From the cell containing the given text, extract its center point as [x, y] coordinate. 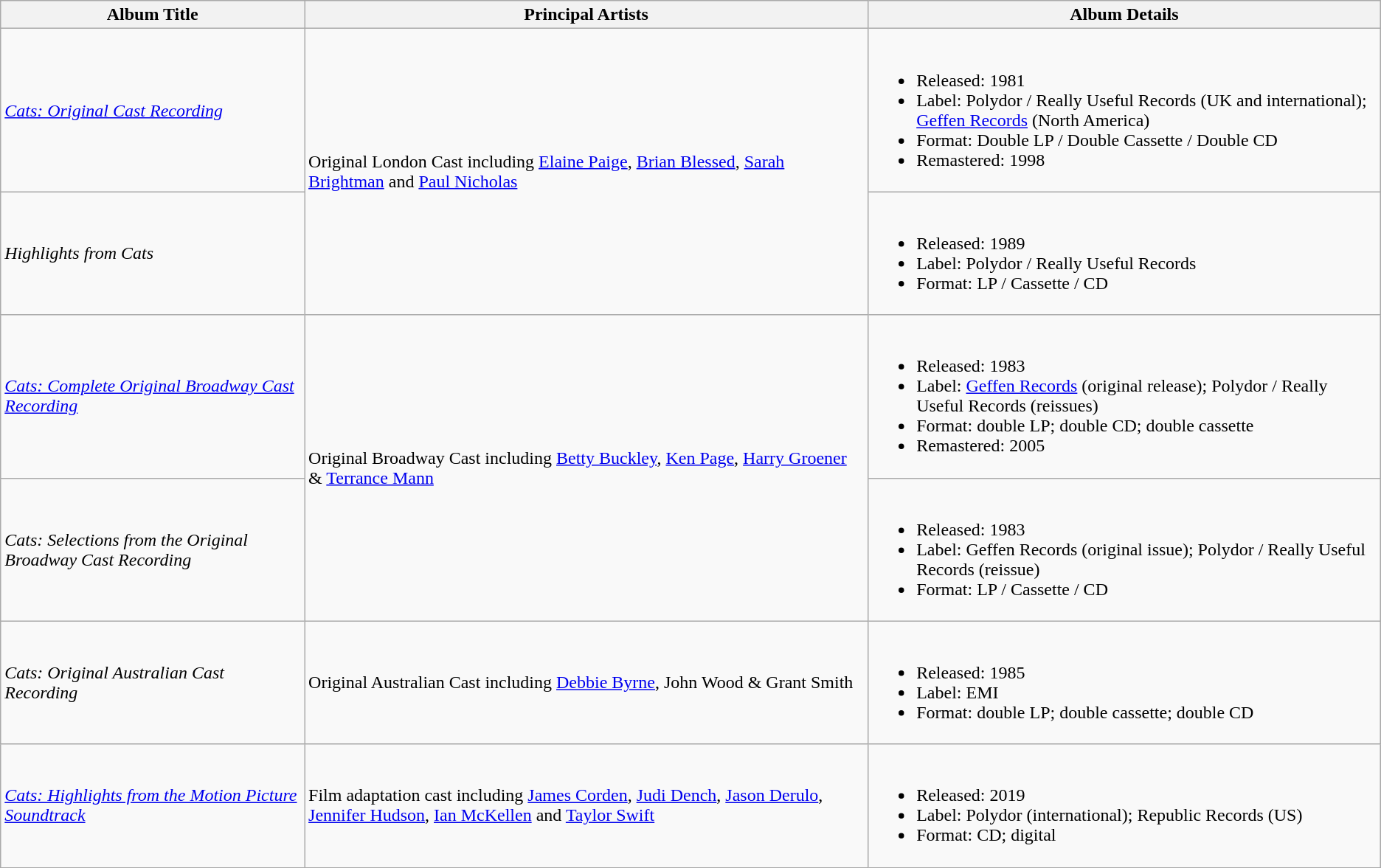
Film adaptation cast including James Corden, Judi Dench, Jason Derulo, Jennifer Hudson, Ian McKellen and Taylor Swift [586, 805]
Cats: Selections from the Original Broadway Cast Recording [153, 549]
Album Details [1124, 15]
Highlights from Cats [153, 254]
Cats: Highlights from the Motion Picture Soundtrack [153, 805]
Cats: Original Cast Recording [153, 111]
Released: 1985Label: EMIFormat: double LP; double cassette; double CD [1124, 683]
Released: 2019Label: Polydor (international); Republic Records (US)Format: CD; digital [1124, 805]
Cats: Complete Original Broadway Cast Recording [153, 397]
Cats: Original Australian Cast Recording [153, 683]
Original London Cast including Elaine Paige, Brian Blessed, Sarah Brightman and Paul Nicholas [586, 172]
Original Australian Cast including Debbie Byrne, John Wood & Grant Smith [586, 683]
Original Broadway Cast including Betty Buckley, Ken Page, Harry Groener & Terrance Mann [586, 468]
Released: 1989Label: Polydor / Really Useful RecordsFormat: LP / Cassette / CD [1124, 254]
Principal Artists [586, 15]
Album Title [153, 15]
Released: 1983Label: Geffen Records (original issue); Polydor / Really Useful Records (reissue)Format: LP / Cassette / CD [1124, 549]
